Find where the given text appears and provide that cell's center as [x, y] coordinate. 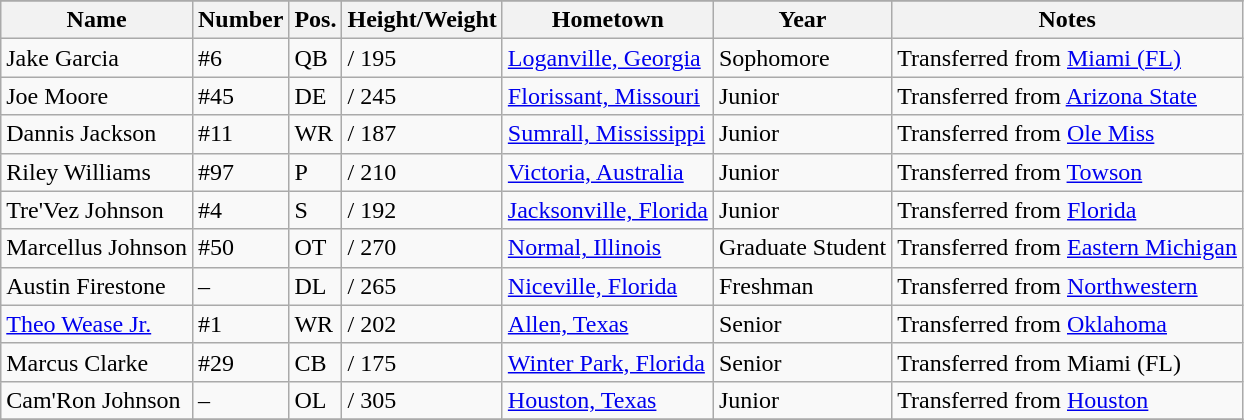
Pos. [316, 20]
Transferred from Towson [1068, 172]
Transferred from Northwestern [1068, 286]
Niceville, Florida [608, 286]
DL [316, 286]
Austin Firestone [97, 286]
S [316, 210]
Transferred from Eastern Michigan [1068, 248]
P [316, 172]
OT [316, 248]
Joe Moore [97, 96]
Marcus Clarke [97, 362]
/ 210 [422, 172]
Year [802, 20]
#1 [240, 324]
QB [316, 58]
Transferred from Florida [1068, 210]
/ 270 [422, 248]
#97 [240, 172]
Allen, Texas [608, 324]
/ 187 [422, 134]
OL [316, 400]
Loganville, Georgia [608, 58]
#4 [240, 210]
Theo Wease Jr. [97, 324]
/ 195 [422, 58]
/ 175 [422, 362]
Victoria, Australia [608, 172]
Jake Garcia [97, 58]
Riley Williams [97, 172]
Transferred from Arizona State [1068, 96]
Height/Weight [422, 20]
Transferred from Ole Miss [1068, 134]
Transferred from Oklahoma [1068, 324]
#50 [240, 248]
Houston, Texas [608, 400]
Freshman [802, 286]
#45 [240, 96]
Sumrall, Mississippi [608, 134]
Normal, Illinois [608, 248]
/ 265 [422, 286]
Dannis Jackson [97, 134]
CB [316, 362]
#29 [240, 362]
Tre'Vez Johnson [97, 210]
Graduate Student [802, 248]
Marcellus Johnson [97, 248]
#11 [240, 134]
/ 192 [422, 210]
Winter Park, Florida [608, 362]
Transferred from Houston [1068, 400]
Cam'Ron Johnson [97, 400]
Sophomore [802, 58]
Number [240, 20]
/ 202 [422, 324]
Name [97, 20]
/ 305 [422, 400]
#6 [240, 58]
Florissant, Missouri [608, 96]
Hometown [608, 20]
/ 245 [422, 96]
DE [316, 96]
Notes [1068, 20]
Jacksonville, Florida [608, 210]
